Output the (x, y) coordinate of the center of the cell containing the given text.  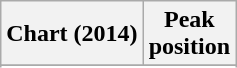
Chart (2014) (72, 34)
Peakposition (189, 34)
